Extract the (X, Y) coordinate from the center of the cell holding the provided text.  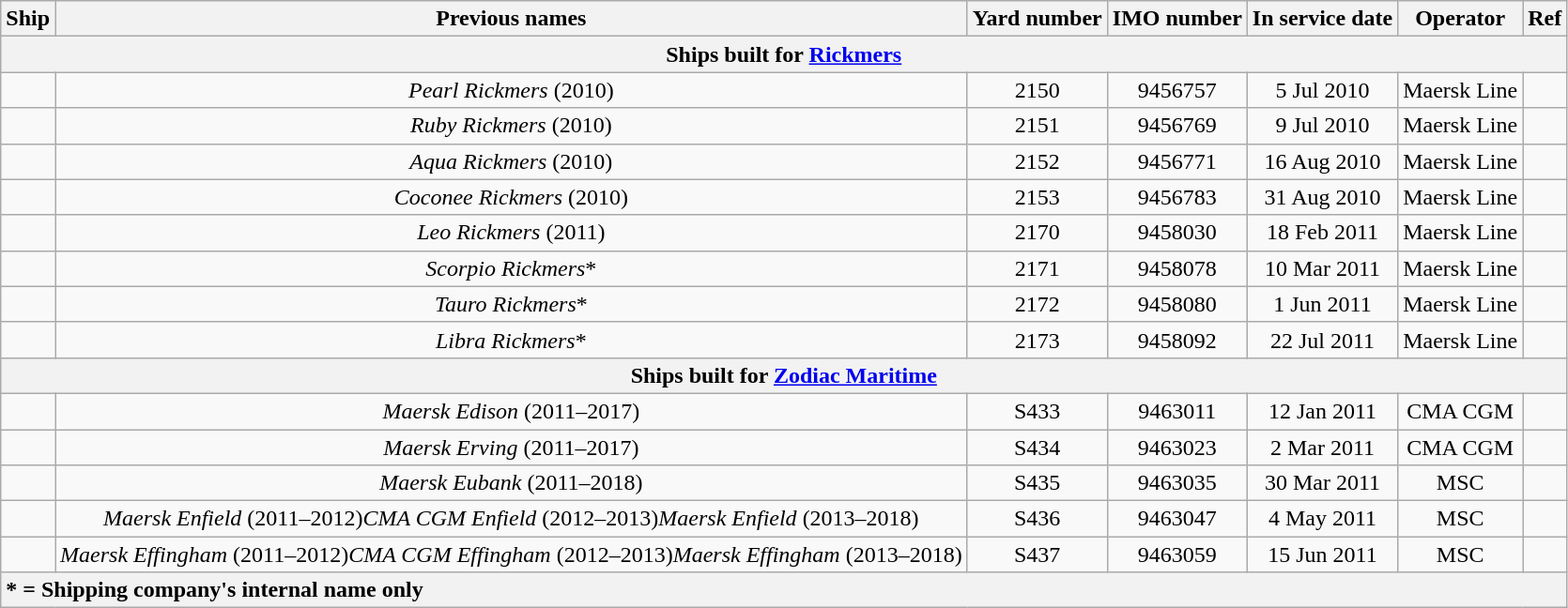
9463035 (1177, 483)
S437 (1037, 555)
2173 (1037, 340)
9456771 (1177, 161)
Ruby Rickmers (2010) (512, 126)
9 Jul 2010 (1322, 126)
Leo Rickmers (2011) (512, 233)
Maersk Eubank (2011–2018) (512, 483)
31 Aug 2010 (1322, 197)
30 Mar 2011 (1322, 483)
5 Jul 2010 (1322, 90)
2152 (1037, 161)
9456757 (1177, 90)
10 Mar 2011 (1322, 268)
2 Mar 2011 (1322, 448)
Maersk Erving (2011–2017) (512, 448)
S434 (1037, 448)
12 Jan 2011 (1322, 411)
Libra Rickmers* (512, 340)
Operator (1461, 19)
In service date (1322, 19)
Scorpio Rickmers* (512, 268)
Yard number (1037, 19)
Ships built for Zodiac Maritime (784, 375)
9458078 (1177, 268)
Maersk Effingham (2011–2012)CMA CGM Effingham (2012–2013)Maersk Effingham (2013–2018) (512, 555)
9458092 (1177, 340)
S435 (1037, 483)
16 Aug 2010 (1322, 161)
2172 (1037, 304)
9458030 (1177, 233)
Ref (1545, 19)
S433 (1037, 411)
9456769 (1177, 126)
1 Jun 2011 (1322, 304)
S436 (1037, 519)
Ship (28, 19)
4 May 2011 (1322, 519)
2171 (1037, 268)
18 Feb 2011 (1322, 233)
2170 (1037, 233)
9463011 (1177, 411)
Previous names (512, 19)
* = Shipping company's internal name only (784, 590)
2151 (1037, 126)
Ships built for Rickmers (784, 54)
9463023 (1177, 448)
9463047 (1177, 519)
9456783 (1177, 197)
Pearl Rickmers (2010) (512, 90)
IMO number (1177, 19)
22 Jul 2011 (1322, 340)
9458080 (1177, 304)
Tauro Rickmers* (512, 304)
Coconee Rickmers (2010) (512, 197)
2150 (1037, 90)
Aqua Rickmers (2010) (512, 161)
Maersk Edison (2011–2017) (512, 411)
15 Jun 2011 (1322, 555)
2153 (1037, 197)
9463059 (1177, 555)
Maersk Enfield (2011–2012)CMA CGM Enfield (2012–2013)Maersk Enfield (2013–2018) (512, 519)
